Provide the (x, y) coordinate of the cell's center where the given text is located.  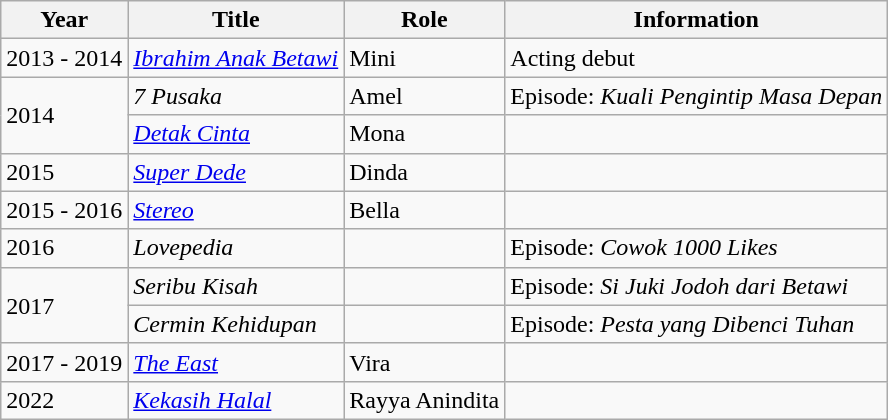
Kekasih Halal (236, 400)
Cermin Kehidupan (236, 324)
Mona (424, 134)
Detak Cinta (236, 134)
Acting debut (696, 58)
Vira (424, 362)
Title (236, 20)
Episode: Si Juki Jodoh dari Betawi (696, 286)
Stereo (236, 210)
Amel (424, 96)
Super Dede (236, 172)
Seribu Kisah (236, 286)
The East (236, 362)
Lovepedia (236, 248)
2017 - 2019 (64, 362)
Episode: Cowok 1000 Likes (696, 248)
Role (424, 20)
Dinda (424, 172)
Ibrahim Anak Betawi (236, 58)
7 Pusaka (236, 96)
Episode: Kuali Pengintip Masa Depan (696, 96)
2015 - 2016 (64, 210)
2013 - 2014 (64, 58)
Information (696, 20)
2017 (64, 305)
Episode: Pesta yang Dibenci Tuhan (696, 324)
2022 (64, 400)
2016 (64, 248)
Rayya Anindita (424, 400)
Mini (424, 58)
2015 (64, 172)
Year (64, 20)
Bella (424, 210)
2014 (64, 115)
